Return the (x, y) coordinate for the center point of the cell that contains the specified text.  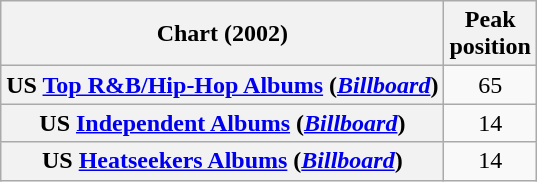
US Heatseekers Albums (Billboard) (222, 161)
US Top R&B/Hip-Hop Albums (Billboard) (222, 85)
US Independent Albums (Billboard) (222, 123)
Chart (2002) (222, 34)
65 (490, 85)
Peakposition (490, 34)
